Locate the cell with the specified text and output its [x, y] center coordinate. 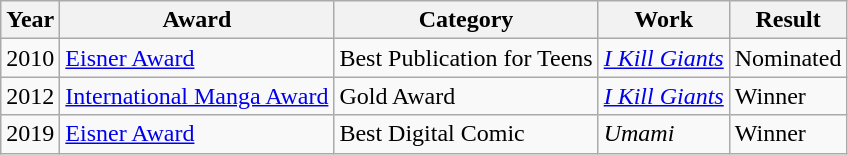
Category [466, 20]
Result [788, 20]
2019 [30, 134]
2012 [30, 96]
Award [197, 20]
Umami [664, 134]
International Manga Award [197, 96]
Best Digital Comic [466, 134]
2010 [30, 58]
Work [664, 20]
Best Publication for Teens [466, 58]
Nominated [788, 58]
Year [30, 20]
Gold Award [466, 96]
